Identify which cell holds the provided text, then report its (X, Y) central coordinate. 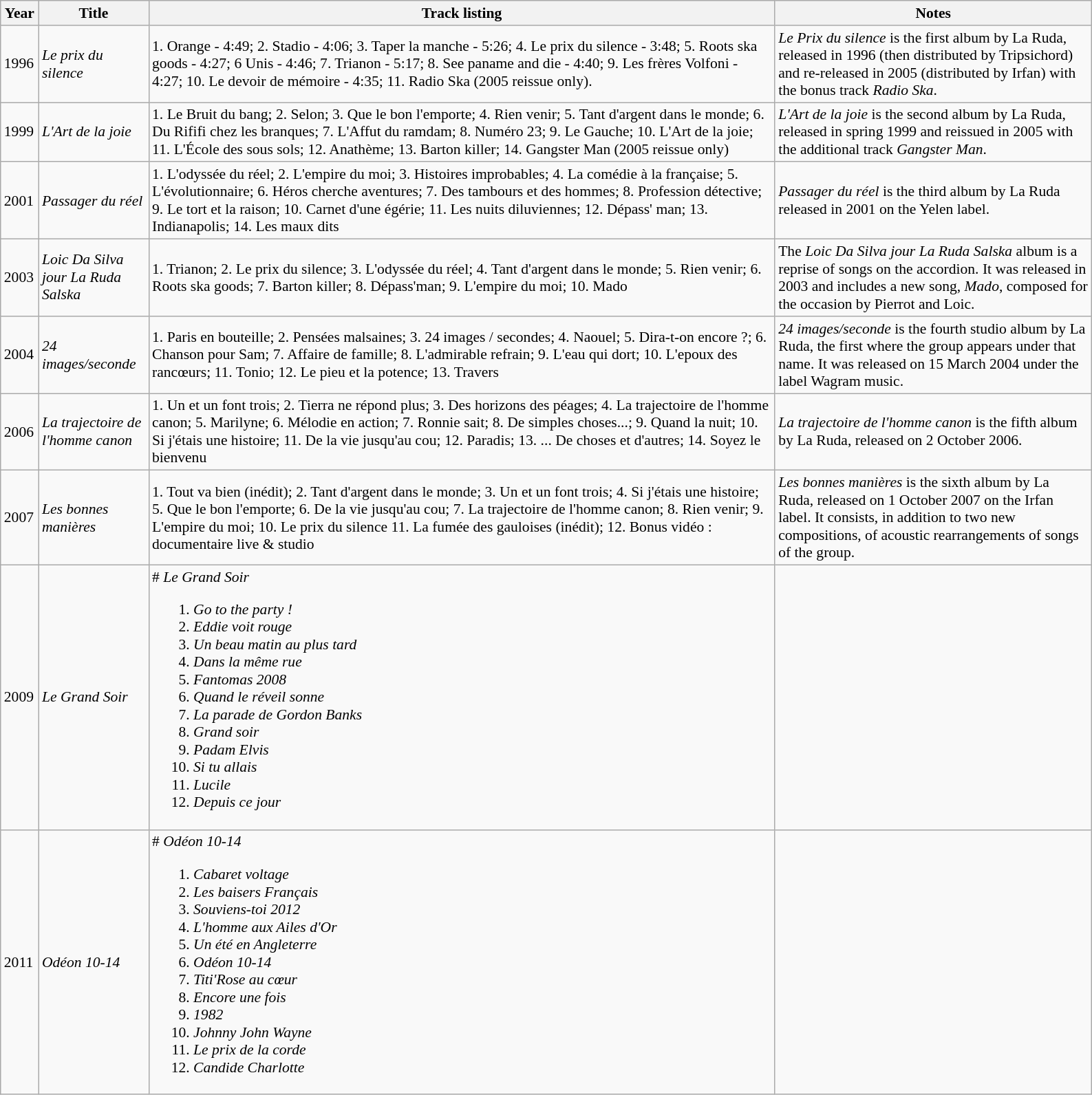
La trajectoire de l'homme canon is the fifth album by La Ruda, released on 2 October 2006. (933, 432)
2011 (19, 962)
La trajectoire de l'homme canon (94, 432)
1996 (19, 64)
L'Art de la joie (94, 132)
2007 (19, 518)
2001 (19, 201)
L'Art de la joie is the second album by La Ruda, released in spring 1999 and reissued in 2005 with the additional track Gangster Man. (933, 132)
Year (19, 13)
2004 (19, 355)
Loic Da Silva jour La Ruda Salska (94, 278)
Notes (933, 13)
2009 (19, 697)
Passager du réel is the third album by La Ruda released in 2001 on the Yelen label. (933, 201)
Odéon 10-14 (94, 962)
Le prix du silence (94, 64)
1999 (19, 132)
Title (94, 13)
2003 (19, 278)
Le Grand Soir (94, 697)
Les bonnes manières (94, 518)
Track listing (462, 13)
Passager du réel (94, 201)
2006 (19, 432)
24 images/seconde (94, 355)
